Determine the (x, y) coordinate at the center of the cell enclosing the given text.  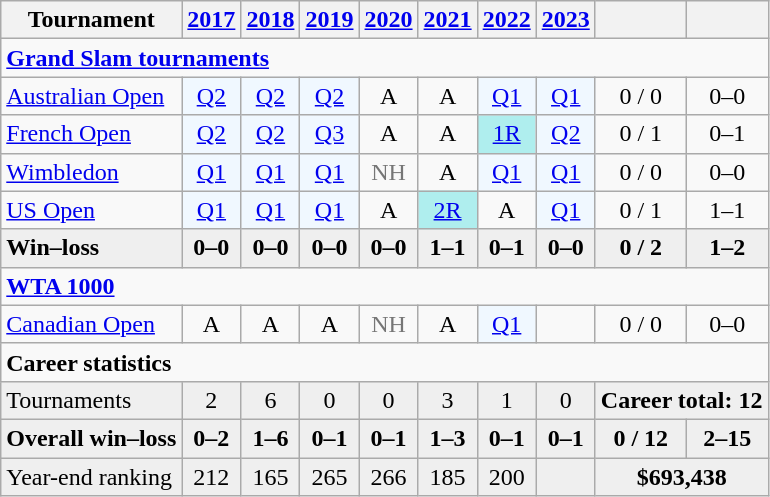
6 (270, 400)
2–15 (727, 438)
0–2 (212, 438)
Tournaments (92, 400)
2017 (212, 20)
2023 (566, 20)
2018 (270, 20)
Overall win–loss (92, 438)
Career statistics (384, 362)
Wimbledon (92, 172)
Career total: 12 (682, 400)
Q3 (330, 134)
Win–loss (92, 248)
2022 (506, 20)
WTA 1000 (384, 286)
Canadian Open (92, 324)
2R (448, 210)
3 (448, 400)
265 (330, 477)
Tournament (92, 20)
2021 (448, 20)
Year-end ranking (92, 477)
1–2 (727, 248)
Australian Open (92, 96)
French Open (92, 134)
200 (506, 477)
1R (506, 134)
1–6 (270, 438)
0 / 12 (640, 438)
1–3 (448, 438)
US Open (92, 210)
2019 (330, 20)
Grand Slam tournaments (384, 58)
2020 (388, 20)
2 (212, 400)
185 (448, 477)
$693,438 (682, 477)
165 (270, 477)
266 (388, 477)
212 (212, 477)
0 / 2 (640, 248)
1 (506, 400)
